Provide the (x, y) coordinate of the cell's center where the given text is located.  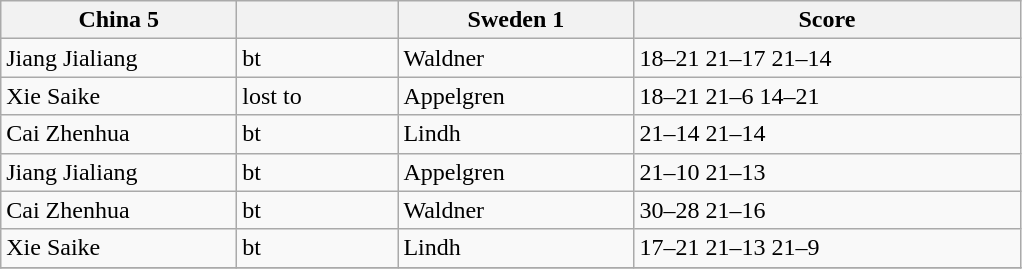
18–21 21–6 14–21 (827, 96)
lost to (318, 96)
China 5 (119, 20)
Sweden 1 (516, 20)
17–21 21–13 21–9 (827, 248)
30–28 21–16 (827, 210)
18–21 21–17 21–14 (827, 58)
Score (827, 20)
21–14 21–14 (827, 134)
21–10 21–13 (827, 172)
